Output the [x, y] coordinate of the center of the cell containing the given text.  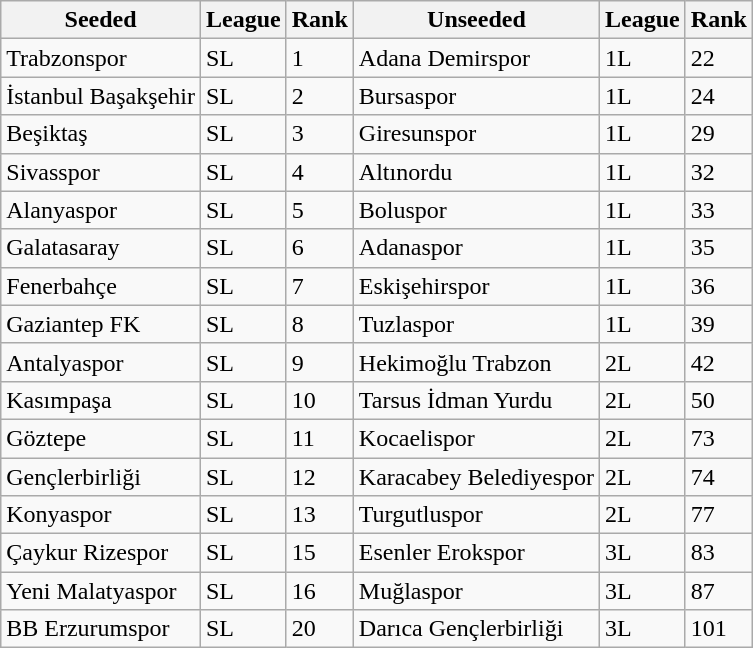
Muğlaspor [476, 591]
Adanaspor [476, 248]
2 [320, 96]
Darıca Gençlerbirliği [476, 629]
39 [718, 324]
13 [320, 515]
Kocaelispor [476, 438]
Yeni Malatyaspor [101, 591]
Antalyaspor [101, 362]
50 [718, 400]
Alanyaspor [101, 210]
11 [320, 438]
İstanbul Başakşehir [101, 96]
Çaykur Rizespor [101, 553]
Esenler Erokspor [476, 553]
7 [320, 286]
Karacabey Belediyespor [476, 477]
Trabzonspor [101, 58]
20 [320, 629]
16 [320, 591]
15 [320, 553]
Adana Demirspor [476, 58]
Turgutluspor [476, 515]
33 [718, 210]
10 [320, 400]
Eskişehirspor [476, 286]
29 [718, 134]
Unseeded [476, 20]
Galatasaray [101, 248]
73 [718, 438]
Kasımpaşa [101, 400]
77 [718, 515]
32 [718, 172]
Tuzlaspor [476, 324]
BB Erzurumspor [101, 629]
1 [320, 58]
5 [320, 210]
Gençlerbirliği [101, 477]
35 [718, 248]
74 [718, 477]
8 [320, 324]
Giresunspor [476, 134]
22 [718, 58]
Beşiktaş [101, 134]
12 [320, 477]
Sivasspor [101, 172]
Boluspor [476, 210]
87 [718, 591]
101 [718, 629]
Gaziantep FK [101, 324]
24 [718, 96]
Bursaspor [476, 96]
36 [718, 286]
Tarsus İdman Yurdu [476, 400]
Seeded [101, 20]
Göztepe [101, 438]
Fenerbahçe [101, 286]
Konyaspor [101, 515]
3 [320, 134]
9 [320, 362]
Hekimoğlu Trabzon [476, 362]
4 [320, 172]
6 [320, 248]
Altınordu [476, 172]
42 [718, 362]
83 [718, 553]
